Return [x, y] of the center of cell containing provided text 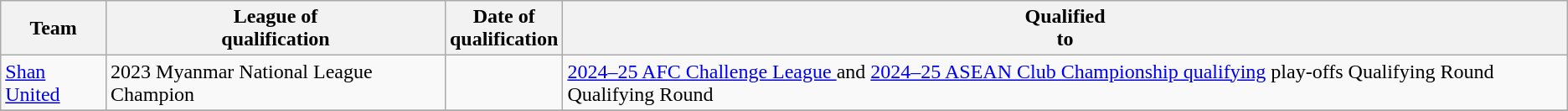
League ofqualification [276, 29]
Shan United [54, 82]
Date ofqualification [503, 29]
2023 Myanmar National League Champion [276, 82]
Qualifiedto [1065, 29]
Team [54, 29]
2024–25 AFC Challenge League and 2024–25 ASEAN Club Championship qualifying play-offs Qualifying Round Qualifying Round [1065, 82]
